Pinpoint the cell where the given text exists, returning its [X, Y] midpoint coordinate. 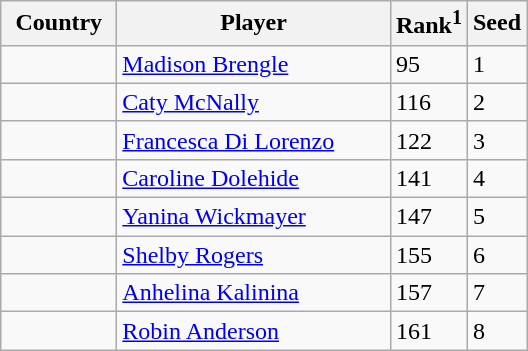
Madison Brengle [254, 64]
141 [428, 178]
157 [428, 293]
122 [428, 140]
161 [428, 331]
5 [496, 217]
Seed [496, 24]
Country [59, 24]
Yanina Wickmayer [254, 217]
116 [428, 102]
Francesca Di Lorenzo [254, 140]
8 [496, 331]
4 [496, 178]
95 [428, 64]
Player [254, 24]
Caroline Dolehide [254, 178]
Rank1 [428, 24]
Caty McNally [254, 102]
Anhelina Kalinina [254, 293]
7 [496, 293]
Robin Anderson [254, 331]
147 [428, 217]
2 [496, 102]
155 [428, 255]
Shelby Rogers [254, 255]
3 [496, 140]
1 [496, 64]
6 [496, 255]
